Find where the given text appears and provide that cell's center as (x, y) coordinate. 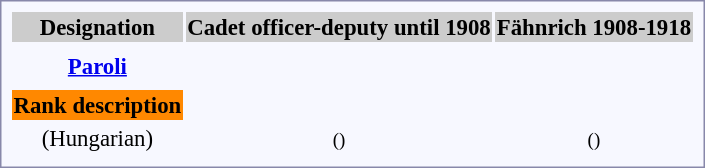
(Hungarian) (98, 138)
Fähnrich 1908-1918 (594, 27)
Designation (98, 27)
Rank description (98, 105)
Paroli (98, 66)
Cadet officer-deputy until 1908 (340, 27)
